Provide the (X, Y) coordinate of the cell's center where the given text is located.  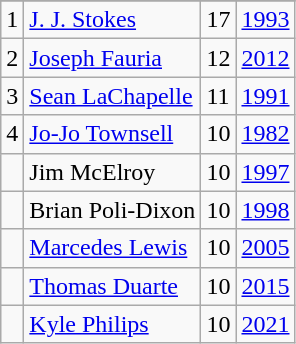
1993 (266, 20)
1982 (266, 134)
2015 (266, 286)
2 (12, 58)
2012 (266, 58)
12 (218, 58)
2021 (266, 324)
Marcedes Lewis (112, 248)
1998 (266, 210)
1 (12, 20)
Joseph Fauria (112, 58)
1991 (266, 96)
1997 (266, 172)
J. J. Stokes (112, 20)
3 (12, 96)
11 (218, 96)
2005 (266, 248)
Thomas Duarte (112, 286)
4 (12, 134)
Sean LaChapelle (112, 96)
Brian Poli-Dixon (112, 210)
Jim McElroy (112, 172)
Jo-Jo Townsell (112, 134)
Kyle Philips (112, 324)
17 (218, 20)
